Detect which cell encompasses the target text, then output its [x, y] center coordinate. 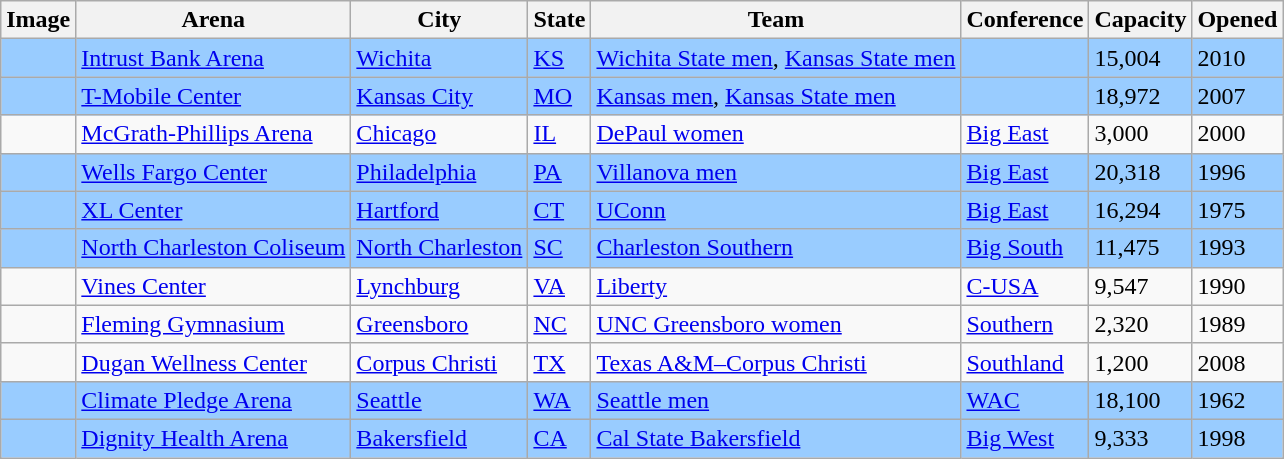
McGrath-Phillips Arena [214, 134]
2008 [1238, 362]
Team [776, 20]
18,100 [1140, 400]
Cal State Bakersfield [776, 438]
XL Center [214, 210]
Wichita [440, 58]
15,004 [1140, 58]
Southern [1025, 324]
DePaul women [776, 134]
Big South [1025, 248]
Conference [1025, 20]
1996 [1238, 172]
Kansas men, Kansas State men [776, 96]
IL [560, 134]
Philadelphia [440, 172]
Dignity Health Arena [214, 438]
Charleston Southern [776, 248]
VA [560, 286]
Capacity [1140, 20]
Seattle [440, 400]
PA [560, 172]
2000 [1238, 134]
2,320 [1140, 324]
18,972 [1140, 96]
UConn [776, 210]
Intrust Bank Arena [214, 58]
Texas A&M–Corpus Christi [776, 362]
Wichita State men, Kansas State men [776, 58]
CA [560, 438]
1989 [1238, 324]
1,200 [1140, 362]
Chicago [440, 134]
9,547 [1140, 286]
Fleming Gymnasium [214, 324]
20,318 [1140, 172]
1975 [1238, 210]
1993 [1238, 248]
Villanova men [776, 172]
Hartford [440, 210]
11,475 [1140, 248]
3,000 [1140, 134]
Wells Fargo Center [214, 172]
1962 [1238, 400]
TX [560, 362]
Image [38, 20]
CT [560, 210]
1998 [1238, 438]
WA [560, 400]
2010 [1238, 58]
Greensboro [440, 324]
Bakersfield [440, 438]
North Charleston Coliseum [214, 248]
Seattle men [776, 400]
SC [560, 248]
Dugan Wellness Center [214, 362]
T-Mobile Center [214, 96]
Southland [1025, 362]
Corpus Christi [440, 362]
Climate Pledge Arena [214, 400]
1990 [1238, 286]
State [560, 20]
9,333 [1140, 438]
MO [560, 96]
C-USA [1025, 286]
Liberty [776, 286]
NC [560, 324]
Arena [214, 20]
2007 [1238, 96]
Opened [1238, 20]
Lynchburg [440, 286]
WAC [1025, 400]
16,294 [1140, 210]
North Charleston [440, 248]
Kansas City [440, 96]
City [440, 20]
KS [560, 58]
UNC Greensboro women [776, 324]
Big West [1025, 438]
Vines Center [214, 286]
